Find where the given text appears and provide that cell's center as [X, Y] coordinate. 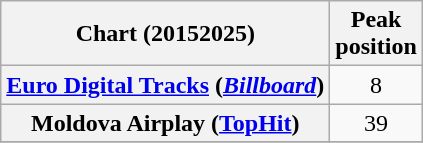
Chart (20152025) [166, 34]
39 [376, 123]
8 [376, 85]
Euro Digital Tracks (Billboard) [166, 85]
Peakposition [376, 34]
Moldova Airplay (TopHit) [166, 123]
